Scan for the cell matching the given text and deliver its [x, y] coordinate at center. 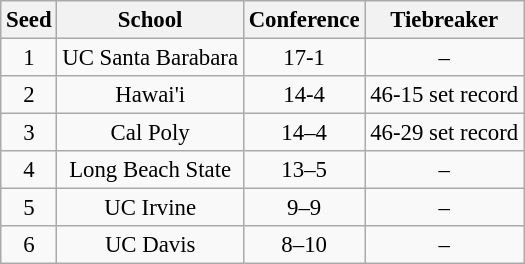
13–5 [304, 170]
17-1 [304, 58]
Cal Poly [150, 133]
Long Beach State [150, 170]
4 [29, 170]
Hawai'i [150, 95]
UC Irvine [150, 208]
6 [29, 245]
School [150, 20]
Tiebreaker [444, 20]
14–4 [304, 133]
Conference [304, 20]
UC Santa Barabara [150, 58]
3 [29, 133]
8–10 [304, 245]
46-29 set record [444, 133]
46-15 set record [444, 95]
UC Davis [150, 245]
5 [29, 208]
9–9 [304, 208]
Seed [29, 20]
1 [29, 58]
2 [29, 95]
14-4 [304, 95]
